Return the [X, Y] coordinate for the center point of the cell that contains the specified text.  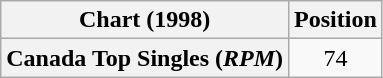
Chart (1998) [145, 20]
Canada Top Singles (RPM) [145, 58]
74 [336, 58]
Position [336, 20]
